Extract the (x, y) coordinate from the center of the cell holding the provided text.  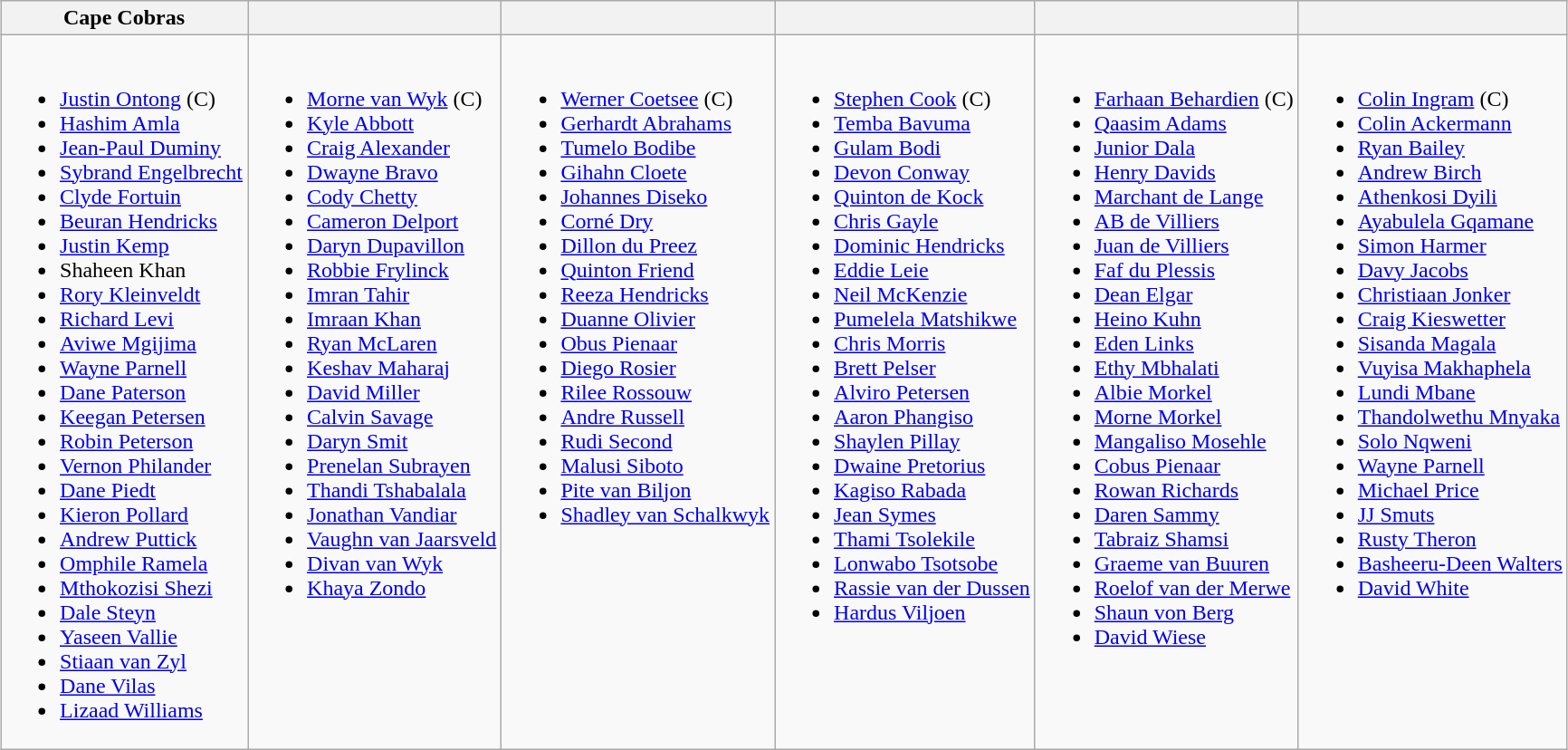
Cape Cobras (125, 18)
